Return the (x, y) coordinate for the center point of the cell that contains the specified text.  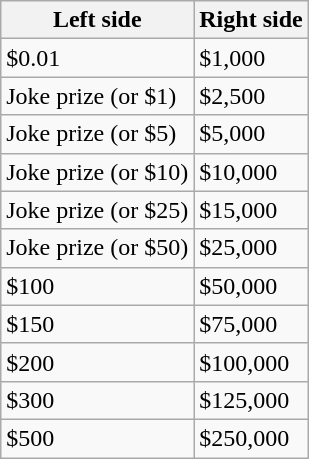
$100 (98, 286)
$125,000 (251, 400)
Joke prize (or $50) (98, 248)
$500 (98, 438)
Joke prize (or $25) (98, 210)
$300 (98, 400)
$200 (98, 362)
$2,500 (251, 96)
$10,000 (251, 172)
Joke prize (or $1) (98, 96)
$250,000 (251, 438)
$1,000 (251, 58)
Right side (251, 20)
$15,000 (251, 210)
Joke prize (or $10) (98, 172)
$5,000 (251, 134)
$25,000 (251, 248)
$50,000 (251, 286)
Joke prize (or $5) (98, 134)
$75,000 (251, 324)
$0.01 (98, 58)
Left side (98, 20)
$100,000 (251, 362)
$150 (98, 324)
